Output the [x, y] coordinate of the center of the cell containing the given text.  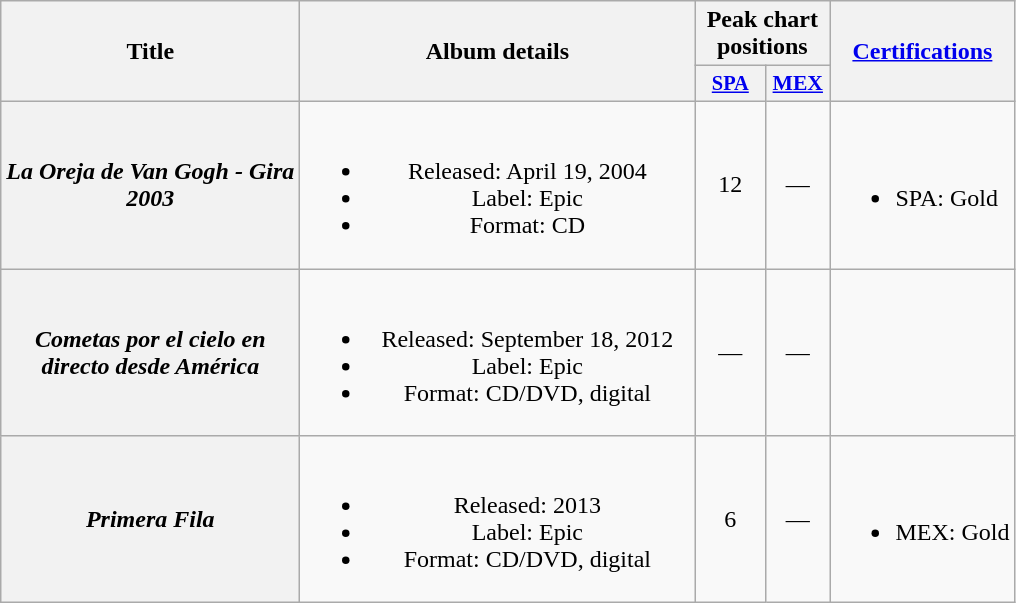
Released: April 19, 2004Label: EpicFormat: CD [498, 184]
Primera Fila [150, 520]
Peak chart positions [762, 34]
Released: 2013Label: EpicFormat: CD/DVD, digital [498, 520]
Cometas por el cielo en directo desde América [150, 352]
SPA: Gold [922, 184]
Certifications [922, 52]
6 [730, 520]
MEX: Gold [922, 520]
Title [150, 52]
La Oreja de Van Gogh - Gira 2003 [150, 184]
Released: September 18, 2012Label: EpicFormat: CD/DVD, digital [498, 352]
MEX [798, 84]
Album details [498, 52]
12 [730, 184]
SPA [730, 84]
